From the cell containing the given text, extract its center point as [x, y] coordinate. 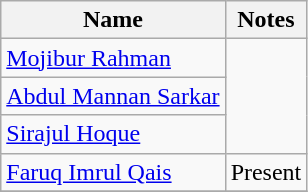
Name [113, 20]
Notes [266, 20]
Faruq Imrul Qais [113, 172]
Present [266, 172]
Abdul Mannan Sarkar [113, 96]
Sirajul Hoque [113, 134]
Mojibur Rahman [113, 58]
